Return the [X, Y] coordinate for the center point of the cell that contains the specified text.  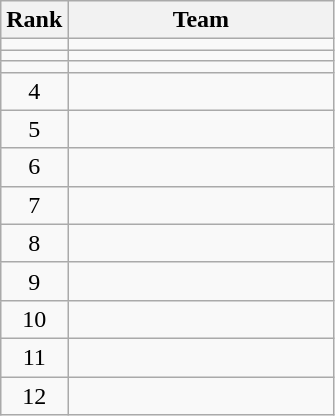
8 [34, 243]
6 [34, 167]
7 [34, 205]
Team [201, 20]
9 [34, 281]
5 [34, 129]
10 [34, 319]
Rank [34, 20]
4 [34, 91]
12 [34, 395]
11 [34, 357]
